Identify which cell holds the provided text, then report its (X, Y) central coordinate. 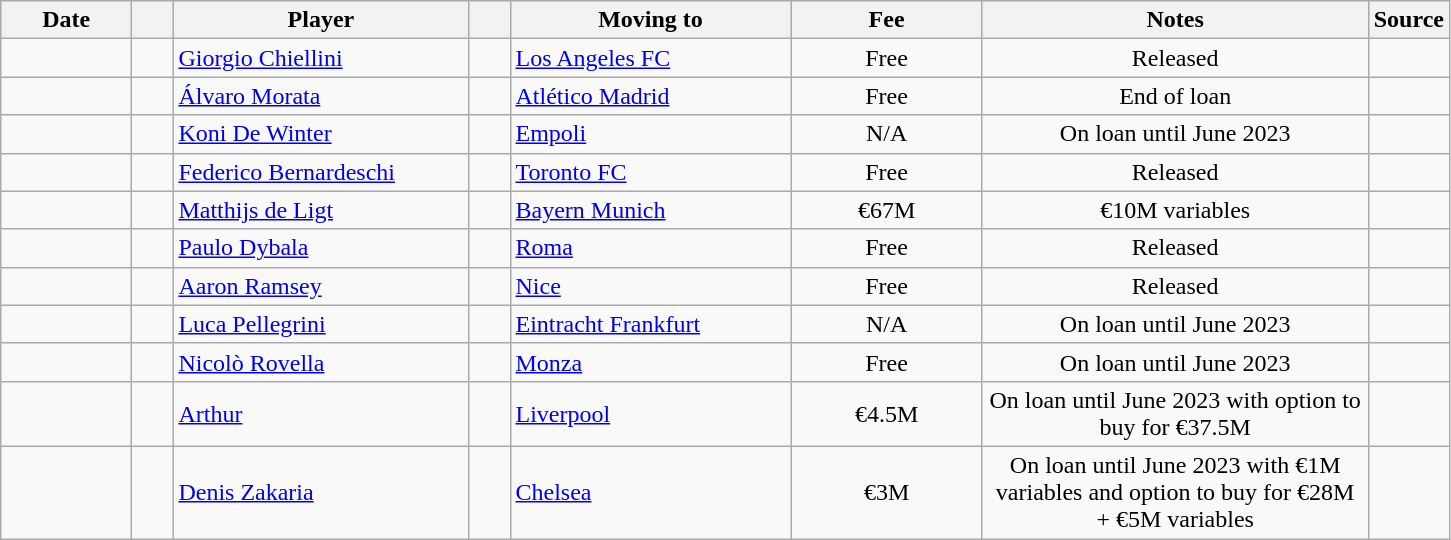
Date (66, 20)
Toronto FC (650, 172)
On loan until June 2023 with option to buy for €37.5M (1175, 414)
Fee (886, 20)
Eintracht Frankfurt (650, 324)
Matthijs de Ligt (321, 210)
Chelsea (650, 492)
Atlético Madrid (650, 96)
Nicolò Rovella (321, 362)
End of loan (1175, 96)
Player (321, 20)
€3M (886, 492)
Álvaro Morata (321, 96)
Denis Zakaria (321, 492)
Nice (650, 286)
Koni De Winter (321, 134)
Aaron Ramsey (321, 286)
Bayern Munich (650, 210)
Luca Pellegrini (321, 324)
€4.5M (886, 414)
Giorgio Chiellini (321, 58)
Moving to (650, 20)
Empoli (650, 134)
Notes (1175, 20)
Los Angeles FC (650, 58)
Arthur (321, 414)
Monza (650, 362)
Roma (650, 248)
€10M variables (1175, 210)
On loan until June 2023 with €1M variables and option to buy for €28M + €5M variables (1175, 492)
Source (1408, 20)
€67M (886, 210)
Liverpool (650, 414)
Federico Bernardeschi (321, 172)
Paulo Dybala (321, 248)
